Extract the [x, y] coordinate from the center of the cell holding the provided text.  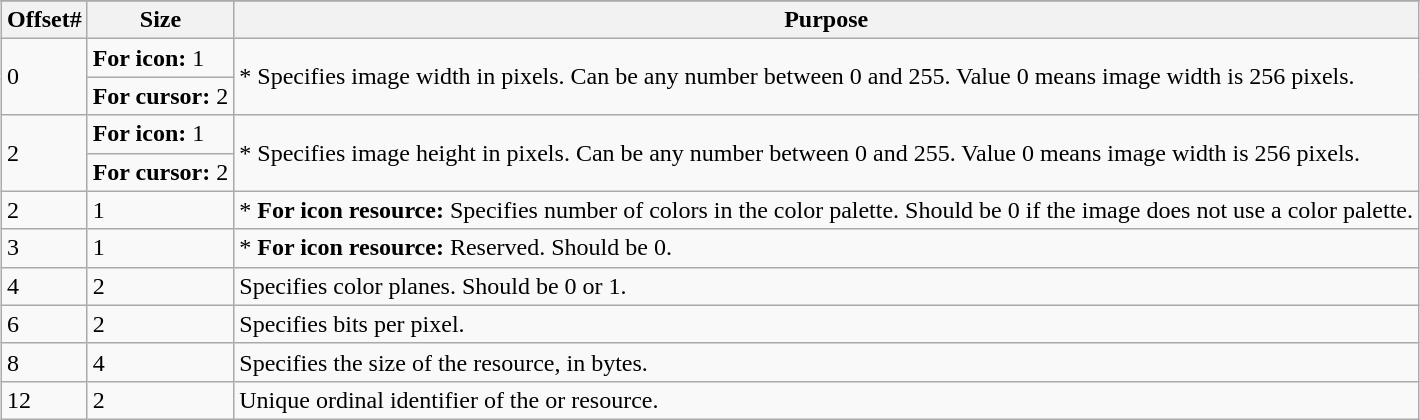
3 [44, 248]
Purpose [826, 20]
6 [44, 324]
Specifies color planes. Should be 0 or 1. [826, 286]
* Specifies image height in pixels. Can be any number between 0 and 255. Value 0 means image width is 256 pixels. [826, 153]
8 [44, 362]
Specifies the size of the resource, in bytes. [826, 362]
Size [160, 20]
0 [44, 77]
Offset# [44, 20]
* For icon resource: Reserved. Should be 0. [826, 248]
Unique ordinal identifier of the or resource. [826, 400]
Specifies bits per pixel. [826, 324]
* Specifies image width in pixels. Can be any number between 0 and 255. Value 0 means image width is 256 pixels. [826, 77]
12 [44, 400]
* For icon resource: Specifies number of colors in the color palette. Should be 0 if the image does not use a color palette. [826, 210]
